Determine the (x, y) coordinate at the center of the cell enclosing the given text.  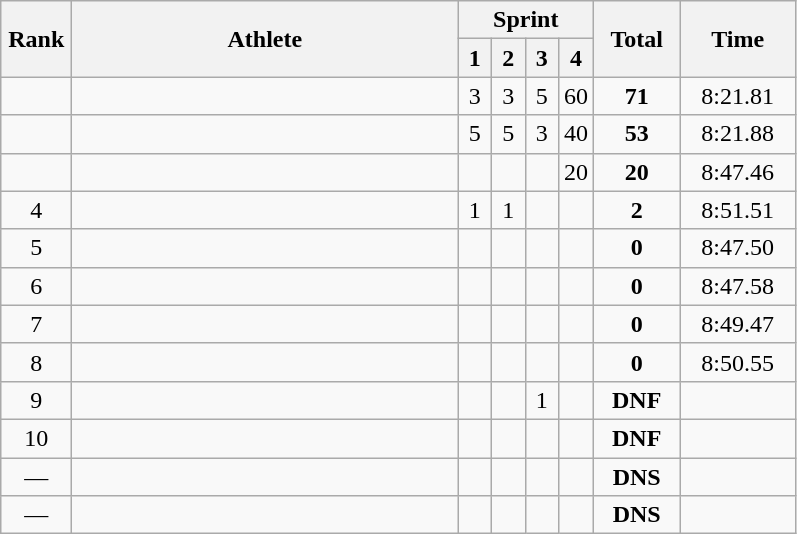
40 (576, 134)
Sprint (526, 20)
53 (637, 134)
71 (637, 96)
8:47.50 (738, 248)
8:50.55 (738, 362)
8 (36, 362)
60 (576, 96)
8:47.46 (738, 172)
Athlete (265, 39)
8:47.58 (738, 286)
8:49.47 (738, 324)
8:21.81 (738, 96)
8:51.51 (738, 210)
Rank (36, 39)
8:21.88 (738, 134)
10 (36, 438)
6 (36, 286)
Total (637, 39)
7 (36, 324)
9 (36, 400)
Time (738, 39)
